Determine the [x, y] coordinate at the center of the cell enclosing the given text.  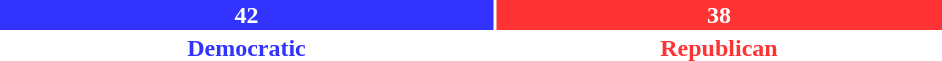
38 [719, 15]
42 [246, 15]
